Detect which cell encompasses the target text, then output its [X, Y] center coordinate. 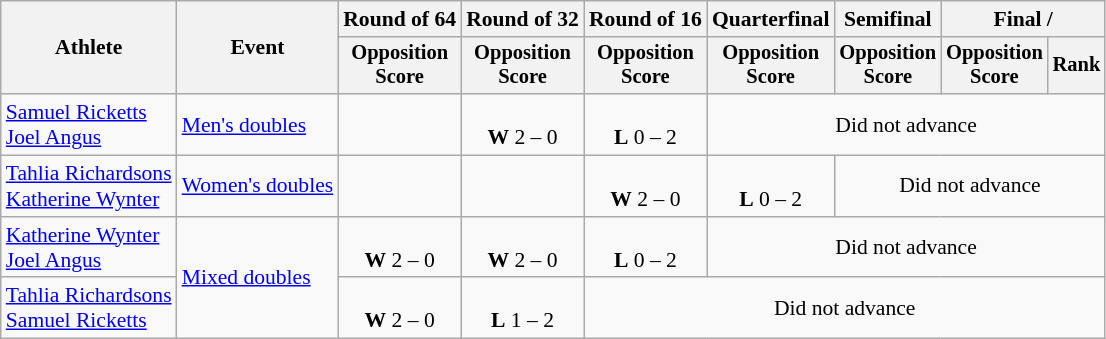
Semifinal [888, 19]
Quarterfinal [771, 19]
Round of 64 [400, 19]
Athlete [89, 48]
Samuel RickettsJoel Angus [89, 124]
L 1 – 2 [522, 308]
Round of 16 [646, 19]
Round of 32 [522, 19]
Event [258, 48]
Final / [1023, 19]
Tahlia RichardsonsSamuel Ricketts [89, 308]
Tahlia RichardsonsKatherine Wynter [89, 186]
Women's doubles [258, 186]
Men's doubles [258, 124]
Katherine WynterJoel Angus [89, 248]
Rank [1077, 66]
Mixed doubles [258, 278]
